From the cell containing the given text, extract its center point as [x, y] coordinate. 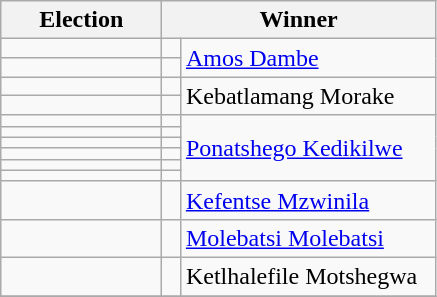
Amos Dambe [308, 58]
Molebatsi Molebatsi [308, 238]
Ponatshego Kedikilwe [308, 148]
Election [82, 20]
Kebatlamang Morake [308, 96]
Winner [299, 20]
Ketlhalefile Motshegwa [308, 276]
Kefentse Mzwinila [308, 200]
